Extract the (x, y) coordinate from the center of the cell holding the provided text.  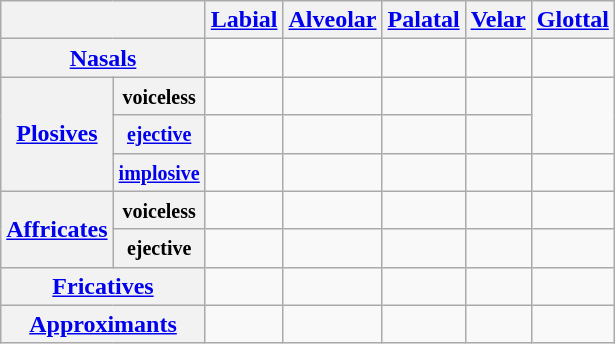
Labial (244, 20)
Approximants (103, 324)
implosive (159, 172)
Nasals (103, 58)
Plosives (57, 134)
Fricatives (103, 286)
Velar (498, 20)
Palatal (424, 20)
Alveolar (332, 20)
Glottal (572, 20)
Affricates (57, 229)
